Find where the given text appears and provide that cell's center as (x, y) coordinate. 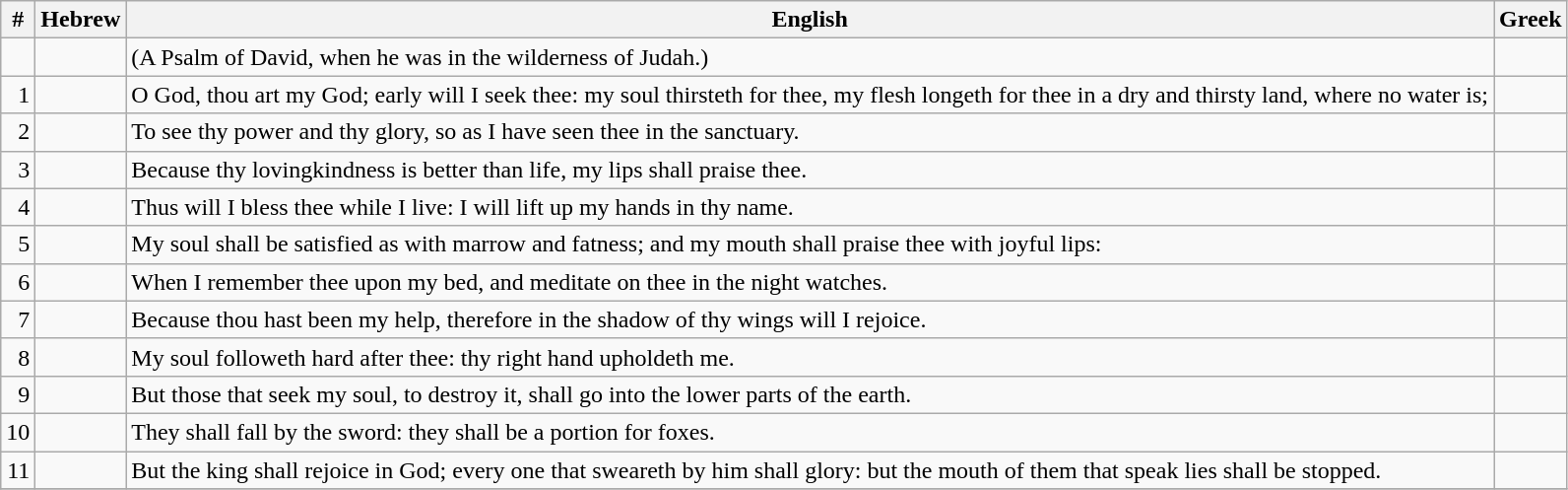
3 (18, 170)
But the king shall rejoice in God; every one that sweareth by him shall glory: but the mouth of them that speak lies shall be stopped. (810, 470)
They shall fall by the sword: they shall be a portion for foxes. (810, 432)
O God, thou art my God; early will I seek thee: my soul thirsteth for thee, my flesh longeth for thee in a dry and thirsty land, where no water is; (810, 95)
6 (18, 282)
Greek (1531, 20)
10 (18, 432)
1 (18, 95)
When I remember thee upon my bed, and meditate on thee in the night watches. (810, 282)
5 (18, 245)
11 (18, 470)
Thus will I bless thee while I live: I will lift up my hands in thy name. (810, 207)
My soul shall be satisfied as with marrow and fatness; and my mouth shall praise thee with joyful lips: (810, 245)
2 (18, 132)
(A Psalm of David, when he was in the wilderness of Judah.) (810, 57)
9 (18, 394)
But those that seek my soul, to destroy it, shall go into the lower parts of the earth. (810, 394)
To see thy power and thy glory, so as I have seen thee in the sanctuary. (810, 132)
Because thou hast been my help, therefore in the shadow of thy wings will I rejoice. (810, 319)
Because thy lovingkindness is better than life, my lips shall praise thee. (810, 170)
4 (18, 207)
7 (18, 319)
Hebrew (81, 20)
My soul followeth hard after thee: thy right hand upholdeth me. (810, 357)
# (18, 20)
8 (18, 357)
English (810, 20)
